Detect which cell encompasses the target text, then output its (X, Y) center coordinate. 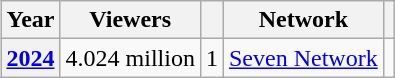
1 (212, 58)
Year (30, 20)
Seven Network (303, 58)
2024 (30, 58)
Viewers (130, 20)
Network (303, 20)
4.024 million (130, 58)
